Scan for the cell matching the given text and deliver its (X, Y) coordinate at center. 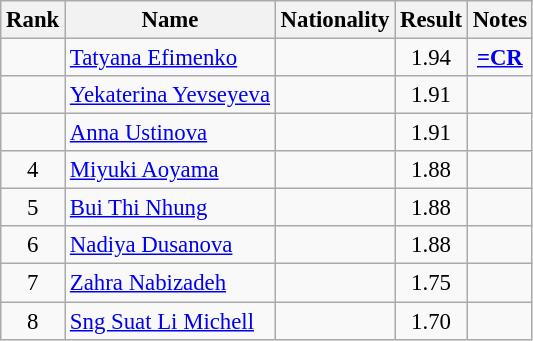
Anna Ustinova (170, 133)
Tatyana Efimenko (170, 58)
Sng Suat Li Michell (170, 321)
1.70 (432, 321)
Bui Thi Nhung (170, 208)
=CR (500, 58)
7 (33, 283)
Zahra Nabizadeh (170, 283)
Miyuki Aoyama (170, 170)
1.94 (432, 58)
Result (432, 20)
8 (33, 321)
1.75 (432, 283)
Yekaterina Yevseyeva (170, 95)
Nadiya Dusanova (170, 245)
Nationality (334, 20)
Notes (500, 20)
6 (33, 245)
Rank (33, 20)
5 (33, 208)
Name (170, 20)
4 (33, 170)
